Detect which cell encompasses the target text, then output its [x, y] center coordinate. 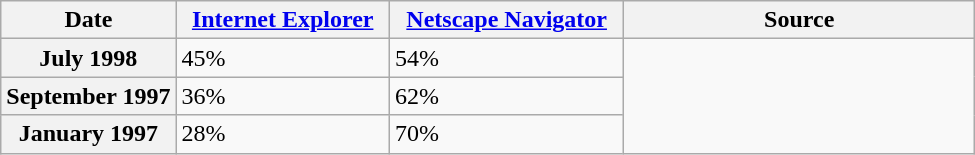
Internet Explorer [282, 20]
Date [88, 20]
54% [506, 58]
January 1997 [88, 134]
July 1998 [88, 58]
Netscape Navigator [506, 20]
28% [282, 134]
62% [506, 96]
September 1997 [88, 96]
45% [282, 58]
Source [800, 20]
70% [506, 134]
36% [282, 96]
